Return the [X, Y] coordinate for the center point of the cell that contains the specified text.  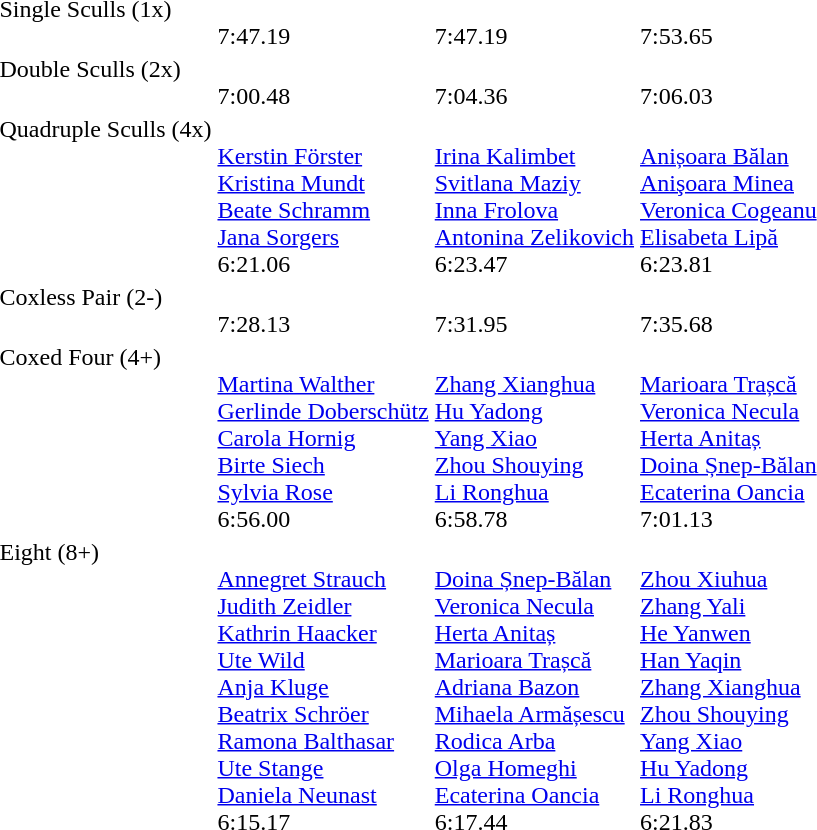
Martina Walther Gerlinde Doberschütz Carola Hornig Birte Siech Sylvia Rose 6:56.00 [323, 438]
Irina Kalimbet Svitlana Maziy Inna Frolova Antonina Zelikovich 6:23.47 [534, 196]
7:31.95 [534, 310]
Kerstin Förster Kristina Mundt Beate Schramm Jana Sorgers 6:21.06 [323, 196]
7:00.48 [323, 82]
Zhang Xianghua Hu Yadong Yang Xiao Zhou Shouying Li Ronghua 6:58.78 [534, 438]
7:28.13 [323, 310]
7:04.36 [534, 82]
